From the cell containing the given text, extract its center point as [X, Y] coordinate. 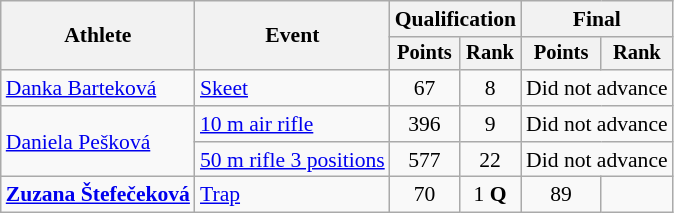
Final [597, 19]
89 [561, 195]
Zuzana Štefečeková [98, 195]
Qualification [456, 19]
Event [292, 36]
Daniela Pešková [98, 142]
10 m air rifle [292, 124]
396 [424, 124]
1 Q [490, 195]
Trap [292, 195]
Athlete [98, 36]
9 [490, 124]
Skeet [292, 88]
67 [424, 88]
22 [490, 160]
50 m rifle 3 positions [292, 160]
8 [490, 88]
70 [424, 195]
Danka Barteková [98, 88]
577 [424, 160]
